Search for the cell housing the specified text and yield its (x, y) center coordinate. 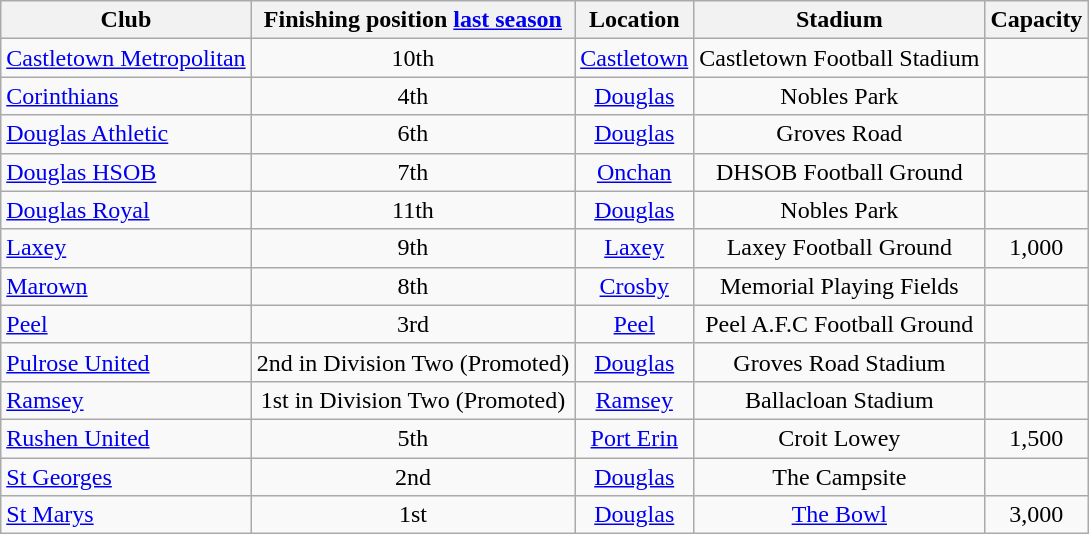
Corinthians (126, 96)
Rushen United (126, 438)
Groves Road Stadium (840, 362)
Finishing position last season (413, 20)
Crosby (634, 286)
9th (413, 248)
4th (413, 96)
Douglas HSOB (126, 172)
Stadium (840, 20)
Castletown Football Stadium (840, 58)
The Campsite (840, 477)
1st in Division Two (Promoted) (413, 400)
Douglas Athletic (126, 134)
Memorial Playing Fields (840, 286)
8th (413, 286)
The Bowl (840, 515)
1,000 (1036, 248)
Onchan (634, 172)
5th (413, 438)
Peel A.F.C Football Ground (840, 324)
Castletown (634, 58)
Capacity (1036, 20)
2nd (413, 477)
6th (413, 134)
Marown (126, 286)
3rd (413, 324)
Laxey Football Ground (840, 248)
Castletown Metropolitan (126, 58)
11th (413, 210)
2nd in Division Two (Promoted) (413, 362)
1,500 (1036, 438)
Location (634, 20)
Groves Road (840, 134)
7th (413, 172)
3,000 (1036, 515)
St Georges (126, 477)
Club (126, 20)
DHSOB Football Ground (840, 172)
Port Erin (634, 438)
10th (413, 58)
Douglas Royal (126, 210)
Pulrose United (126, 362)
St Marys (126, 515)
Ballacloan Stadium (840, 400)
1st (413, 515)
Croit Lowey (840, 438)
